Capture the cell that displays the provided text and extract its [x, y] central coordinate. 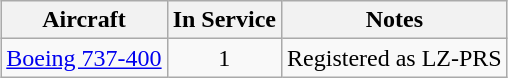
Registered as LZ-PRS [395, 58]
In Service [224, 20]
Notes [395, 20]
Boeing 737-400 [84, 58]
Aircraft [84, 20]
1 [224, 58]
